Output the (x, y) coordinate of the center of the cell containing the given text.  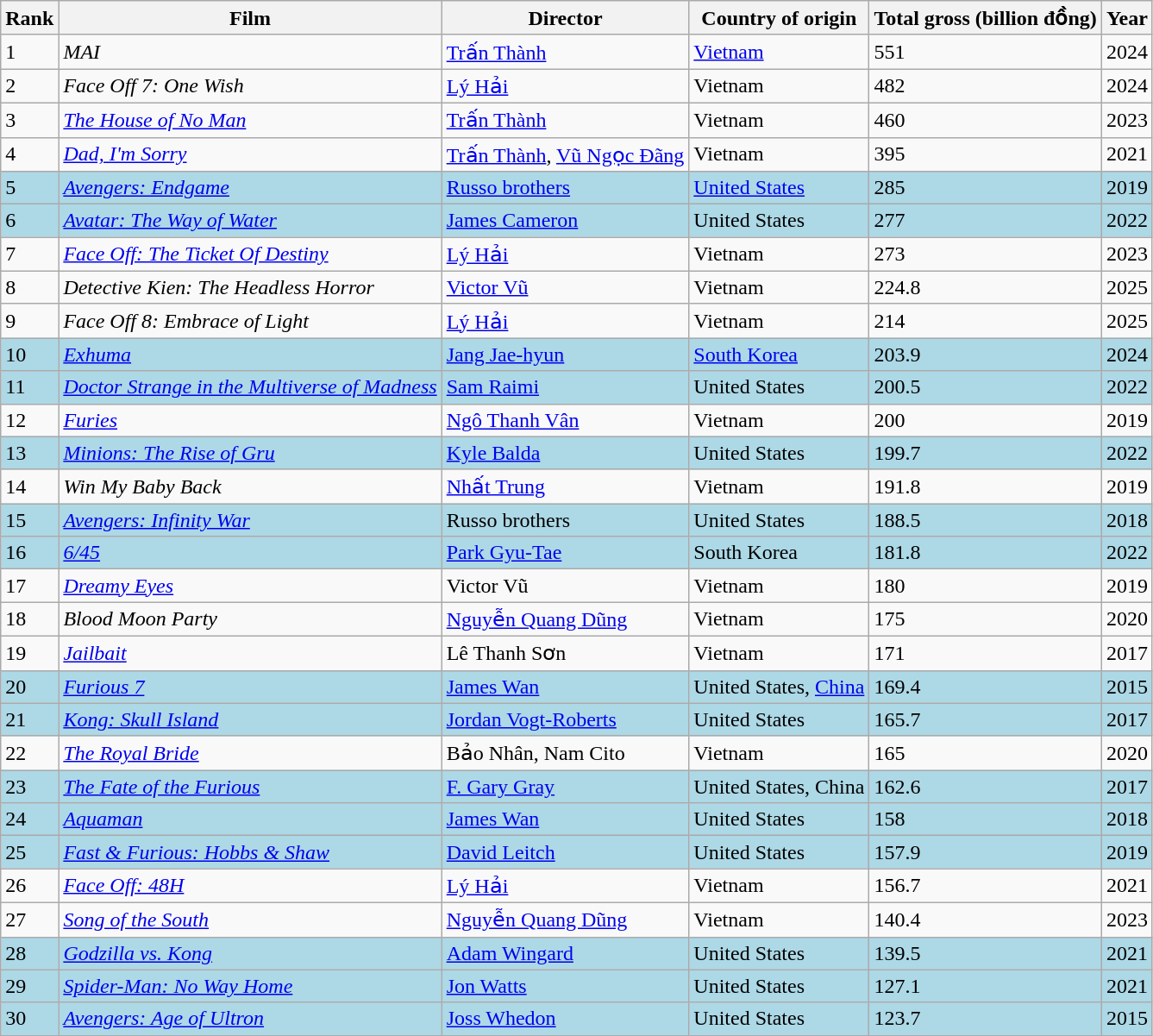
25 (29, 852)
3 (29, 120)
Dreamy Eyes (250, 586)
165.7 (985, 719)
Jon Watts (566, 986)
Detective Kien: The Headless Horror (250, 287)
7 (29, 254)
395 (985, 154)
F. Gary Gray (566, 787)
23 (29, 787)
175 (985, 619)
6 (29, 221)
200.5 (985, 387)
171 (985, 653)
Kong: Skull Island (250, 719)
21 (29, 719)
26 (29, 886)
Doctor Strange in the Multiverse of Madness (250, 387)
Adam Wingard (566, 953)
28 (29, 953)
5 (29, 188)
140.4 (985, 920)
273 (985, 254)
20 (29, 687)
Aquaman (250, 819)
169.4 (985, 687)
24 (29, 819)
MAI (250, 52)
Blood Moon Party (250, 619)
17 (29, 586)
181.8 (985, 553)
Kyle Balda (566, 453)
203.9 (985, 355)
Face Off 7: One Wish (250, 86)
Film (250, 18)
165 (985, 753)
Furies (250, 420)
Face Off: 48H (250, 886)
16 (29, 553)
Jailbait (250, 653)
Total gross (billion đồng) (985, 18)
482 (985, 86)
12 (29, 420)
Sam Raimi (566, 387)
Park Gyu-Tae (566, 553)
22 (29, 753)
Country of origin (780, 18)
224.8 (985, 287)
Avengers: Infinity War (250, 520)
123.7 (985, 1019)
James Cameron (566, 221)
157.9 (985, 852)
180 (985, 586)
285 (985, 188)
David Leitch (566, 852)
156.7 (985, 886)
6/45 (250, 553)
460 (985, 120)
9 (29, 321)
Dad, I'm Sorry (250, 154)
1 (29, 52)
Director (566, 18)
Jordan Vogt-Roberts (566, 719)
Win My Baby Back (250, 487)
277 (985, 221)
Exhuma (250, 355)
15 (29, 520)
The House of No Man (250, 120)
29 (29, 986)
8 (29, 287)
551 (985, 52)
4 (29, 154)
The Royal Bride (250, 753)
Spider-Man: No Way Home (250, 986)
27 (29, 920)
Furious 7 (250, 687)
139.5 (985, 953)
Face Off 8: Embrace of Light (250, 321)
The Fate of the Furious (250, 787)
Trấn Thành, Vũ Ngọc Đãng (566, 154)
191.8 (985, 487)
13 (29, 453)
Year (1126, 18)
Nhất Trung (566, 487)
158 (985, 819)
18 (29, 619)
Avatar: The Way of Water (250, 221)
188.5 (985, 520)
30 (29, 1019)
14 (29, 487)
Bảo Nhân, Nam Cito (566, 753)
19 (29, 653)
200 (985, 420)
Fast & Furious: Hobbs & Shaw (250, 852)
Avengers: Age of Ultron (250, 1019)
Lê Thanh Sơn (566, 653)
Avengers: Endgame (250, 188)
Ngô Thanh Vân (566, 420)
Godzilla vs. Kong (250, 953)
10 (29, 355)
Minions: The Rise of Gru (250, 453)
11 (29, 387)
214 (985, 321)
Jang Jae-hyun (566, 355)
Face Off: The Ticket Of Destiny (250, 254)
Song of the South (250, 920)
Joss Whedon (566, 1019)
199.7 (985, 453)
Rank (29, 18)
127.1 (985, 986)
2 (29, 86)
162.6 (985, 787)
